Locate the cell with the specified text and output its [x, y] center coordinate. 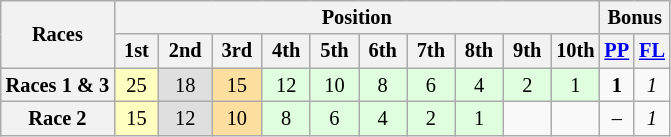
Bonus [635, 17]
3rd [237, 51]
6th [382, 51]
Race 2 [58, 118]
7th [431, 51]
25 [136, 85]
8th [479, 51]
10th [575, 51]
Position [356, 17]
4th [286, 51]
9th [527, 51]
Races 1 & 3 [58, 85]
PP [618, 51]
1st [136, 51]
5th [334, 51]
Races [58, 34]
18 [186, 85]
FL [652, 51]
– [618, 118]
2nd [186, 51]
